Scan for the cell matching the given text and deliver its (x, y) coordinate at center. 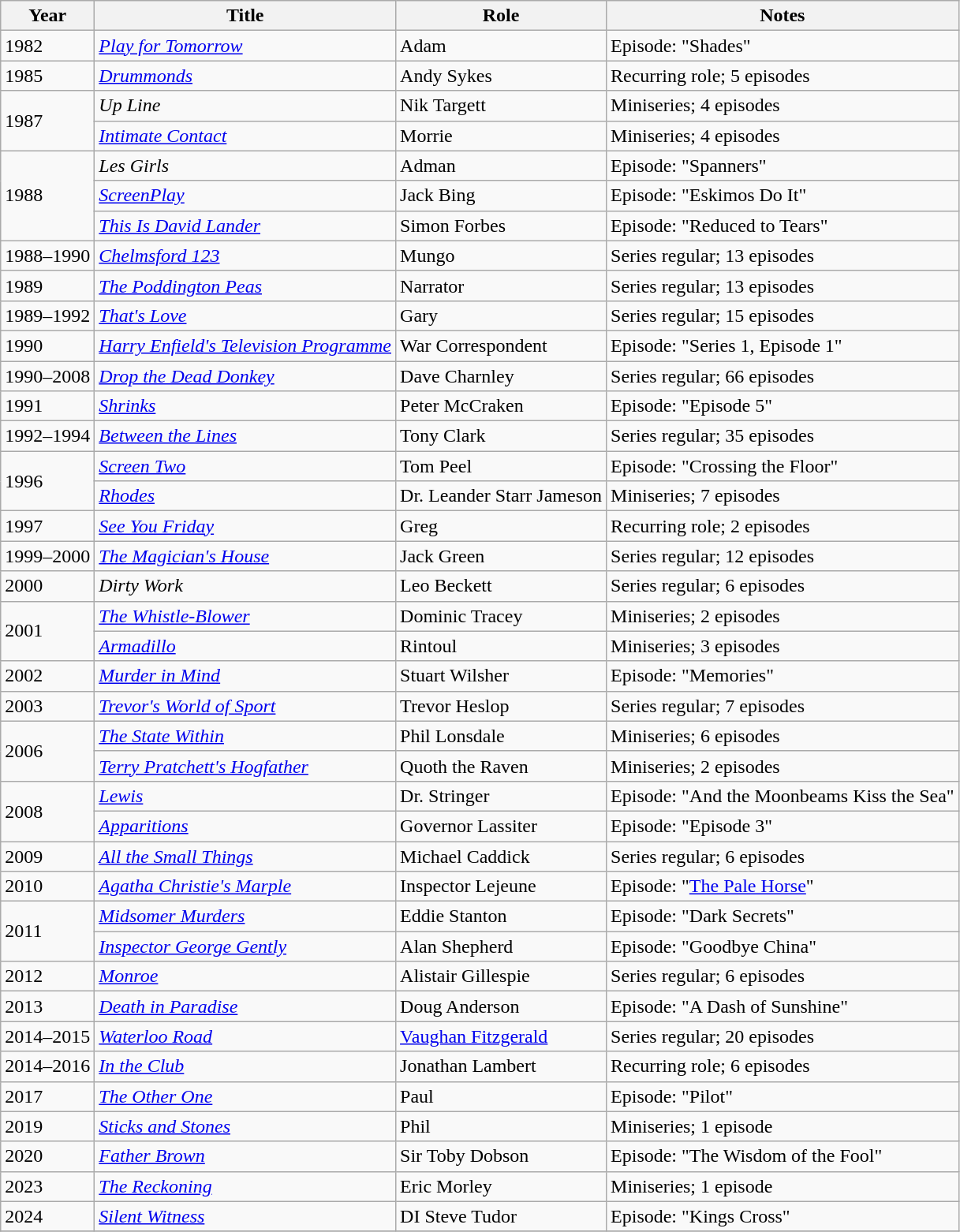
The Other One (245, 1096)
2014–2016 (47, 1066)
Episode: "Kings Cross" (783, 1216)
Series regular; 12 episodes (783, 556)
1988 (47, 196)
Dominic Tracey (502, 616)
Peter McCraken (502, 406)
Episode: "Series 1, Episode 1" (783, 345)
2010 (47, 887)
Waterloo Road (245, 1036)
Recurring role; 2 episodes (783, 526)
Drop the Dead Donkey (245, 376)
Episode: "Spanners" (783, 166)
Eric Morley (502, 1186)
Gary (502, 315)
Inspector George Gently (245, 946)
Sir Toby Dobson (502, 1156)
Series regular; 35 episodes (783, 436)
Series regular; 20 episodes (783, 1036)
1989–1992 (47, 315)
Recurring role; 5 episodes (783, 76)
The Whistle-Blower (245, 616)
Dirty Work (245, 586)
Episode: "Episode 3" (783, 826)
Doug Anderson (502, 1006)
2024 (47, 1216)
Episode: "Pilot" (783, 1096)
1990–2008 (47, 376)
1999–2000 (47, 556)
Miniseries; 7 episodes (783, 496)
Episode: "Memories" (783, 676)
Harry Enfield's Television Programme (245, 345)
Phil Lonsdale (502, 736)
Sticks and Stones (245, 1126)
2011 (47, 931)
Trevor Heslop (502, 706)
Father Brown (245, 1156)
2009 (47, 856)
Armadillo (245, 646)
1989 (47, 286)
Leo Beckett (502, 586)
Tony Clark (502, 436)
Stuart Wilsher (502, 676)
Greg (502, 526)
ScreenPlay (245, 196)
Adman (502, 166)
Dr. Stringer (502, 796)
Episode: "And the Moonbeams Kiss the Sea" (783, 796)
Governor Lassiter (502, 826)
1985 (47, 76)
Midsomer Murders (245, 917)
Notes (783, 16)
Jonathan Lambert (502, 1066)
1990 (47, 345)
Series regular; 15 episodes (783, 315)
The Poddington Peas (245, 286)
All the Small Things (245, 856)
Rhodes (245, 496)
Recurring role; 6 episodes (783, 1066)
2001 (47, 631)
2017 (47, 1096)
Eddie Stanton (502, 917)
Episode: "Reduced to Tears" (783, 226)
2014–2015 (47, 1036)
2023 (47, 1186)
2002 (47, 676)
In the Club (245, 1066)
Monroe (245, 976)
The State Within (245, 736)
Lewis (245, 796)
Paul (502, 1096)
Episode: "The Pale Horse" (783, 887)
Terry Pratchett's Hogfather (245, 766)
The Reckoning (245, 1186)
Shrinks (245, 406)
1992–1994 (47, 436)
War Correspondent (502, 345)
Year (47, 16)
Jack Bing (502, 196)
Role (502, 16)
Miniseries; 3 episodes (783, 646)
Intimate Contact (245, 136)
2000 (47, 586)
Nik Targett (502, 106)
Series regular; 7 episodes (783, 706)
Between the Lines (245, 436)
Episode: "Crossing the Floor" (783, 466)
2008 (47, 811)
Dave Charnley (502, 376)
1997 (47, 526)
Episode: "Eskimos Do It" (783, 196)
Agatha Christie's Marple (245, 887)
Phil (502, 1126)
2003 (47, 706)
1991 (47, 406)
Death in Paradise (245, 1006)
Episode: "Goodbye China" (783, 946)
Alistair Gillespie (502, 976)
1988–1990 (47, 256)
Drummonds (245, 76)
Les Girls (245, 166)
DI Steve Tudor (502, 1216)
Up Line (245, 106)
1996 (47, 481)
Murder in Mind (245, 676)
Episode: "Episode 5" (783, 406)
See You Friday (245, 526)
2020 (47, 1156)
That's Love (245, 315)
Miniseries; 6 episodes (783, 736)
Series regular; 66 episodes (783, 376)
2013 (47, 1006)
Quoth the Raven (502, 766)
2012 (47, 976)
Tom Peel (502, 466)
Play for Tomorrow (245, 46)
Narrator (502, 286)
The Magician's House (245, 556)
Title (245, 16)
Inspector Lejeune (502, 887)
Trevor's World of Sport (245, 706)
Episode: "Shades" (783, 46)
Adam (502, 46)
This Is David Lander (245, 226)
Dr. Leander Starr Jameson (502, 496)
Silent Witness (245, 1216)
Alan Shepherd (502, 946)
Episode: "Dark Secrets" (783, 917)
Michael Caddick (502, 856)
Episode: "A Dash of Sunshine" (783, 1006)
Mungo (502, 256)
Apparitions (245, 826)
Morrie (502, 136)
1987 (47, 121)
1982 (47, 46)
2006 (47, 751)
Vaughan Fitzgerald (502, 1036)
Screen Two (245, 466)
Andy Sykes (502, 76)
Jack Green (502, 556)
2019 (47, 1126)
Simon Forbes (502, 226)
Rintoul (502, 646)
Chelmsford 123 (245, 256)
Episode: "The Wisdom of the Fool" (783, 1156)
